Locate the cell with the specified text and output its [x, y] center coordinate. 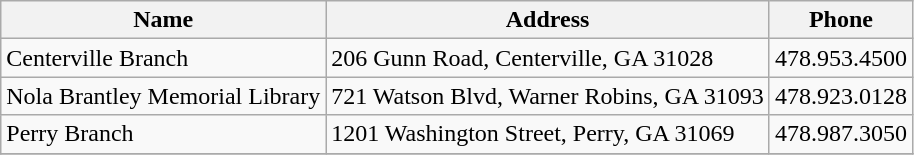
478.987.3050 [840, 134]
Address [548, 20]
721 Watson Blvd, Warner Robins, GA 31093 [548, 96]
Perry Branch [164, 134]
1201 Washington Street, Perry, GA 31069 [548, 134]
Centerville Branch [164, 58]
Phone [840, 20]
Nola Brantley Memorial Library [164, 96]
478.923.0128 [840, 96]
206 Gunn Road, Centerville, GA 31028 [548, 58]
478.953.4500 [840, 58]
Name [164, 20]
